Output the (x, y) coordinate of the center of the cell containing the given text.  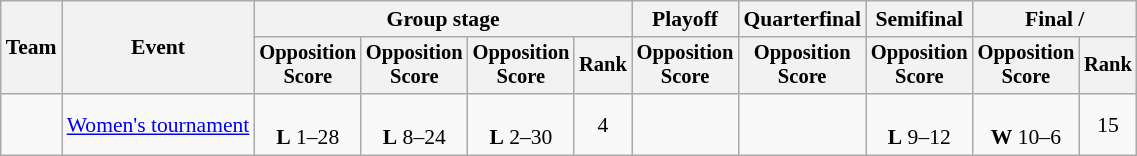
Final / (1055, 19)
Semifinal (920, 19)
L 9–12 (920, 124)
W 10–6 (1026, 124)
Team (32, 48)
L 1–28 (308, 124)
L 2–30 (522, 124)
15 (1108, 124)
Quarterfinal (802, 19)
Playoff (686, 19)
L 8–24 (414, 124)
4 (603, 124)
Group stage (442, 19)
Women's tournament (158, 124)
Event (158, 48)
